Scan for the cell matching the given text and deliver its (X, Y) coordinate at center. 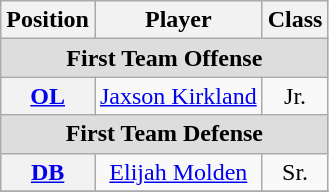
Player (178, 20)
Sr. (295, 172)
Jr. (295, 96)
Elijah Molden (178, 172)
Jaxson Kirkland (178, 96)
First Team Offense (164, 58)
Class (295, 20)
DB (48, 172)
First Team Defense (164, 134)
OL (48, 96)
Position (48, 20)
